Identify which cell holds the provided text, then report its [x, y] central coordinate. 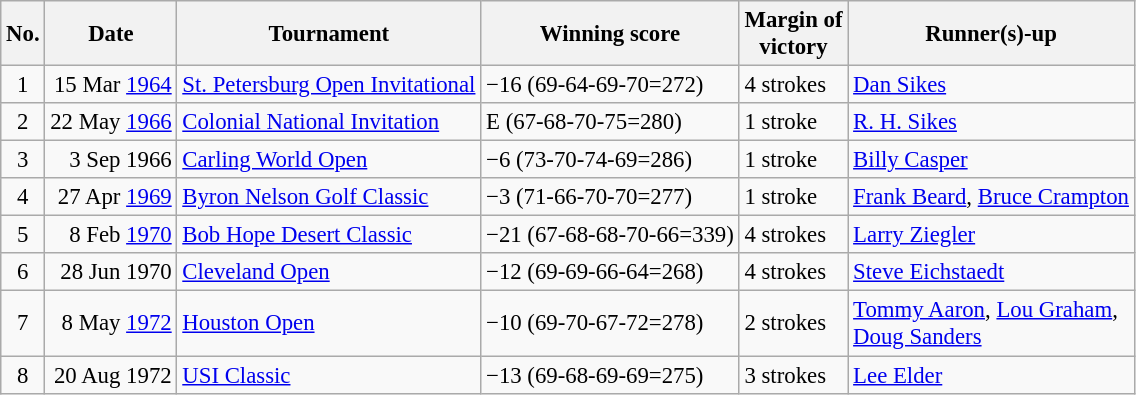
2 strokes [794, 324]
20 Aug 1972 [111, 375]
Byron Nelson Golf Classic [329, 197]
28 Jun 1970 [111, 273]
3 Sep 1966 [111, 160]
Dan Sikes [991, 85]
Margin ofvictory [794, 34]
27 Apr 1969 [111, 197]
22 May 1966 [111, 122]
3 strokes [794, 375]
Tournament [329, 34]
−6 (73-70-74-69=286) [610, 160]
1 [23, 85]
Steve Eichstaedt [991, 273]
Date [111, 34]
Frank Beard, Bruce Crampton [991, 197]
Houston Open [329, 324]
Billy Casper [991, 160]
USI Classic [329, 375]
8 Feb 1970 [111, 235]
R. H. Sikes [991, 122]
Larry Ziegler [991, 235]
Cleveland Open [329, 273]
−13 (69-68-69-69=275) [610, 375]
8 [23, 375]
Runner(s)-up [991, 34]
Winning score [610, 34]
2 [23, 122]
No. [23, 34]
E (67-68-70-75=280) [610, 122]
8 May 1972 [111, 324]
5 [23, 235]
Tommy Aaron, Lou Graham, Doug Sanders [991, 324]
St. Petersburg Open Invitational [329, 85]
7 [23, 324]
−21 (67-68-68-70-66=339) [610, 235]
15 Mar 1964 [111, 85]
Lee Elder [991, 375]
−12 (69-69-66-64=268) [610, 273]
−10 (69-70-67-72=278) [610, 324]
−3 (71-66-70-70=277) [610, 197]
Carling World Open [329, 160]
Bob Hope Desert Classic [329, 235]
6 [23, 273]
4 [23, 197]
3 [23, 160]
−16 (69-64-69-70=272) [610, 85]
Colonial National Invitation [329, 122]
